Scan for the cell matching the given text and deliver its (X, Y) coordinate at center. 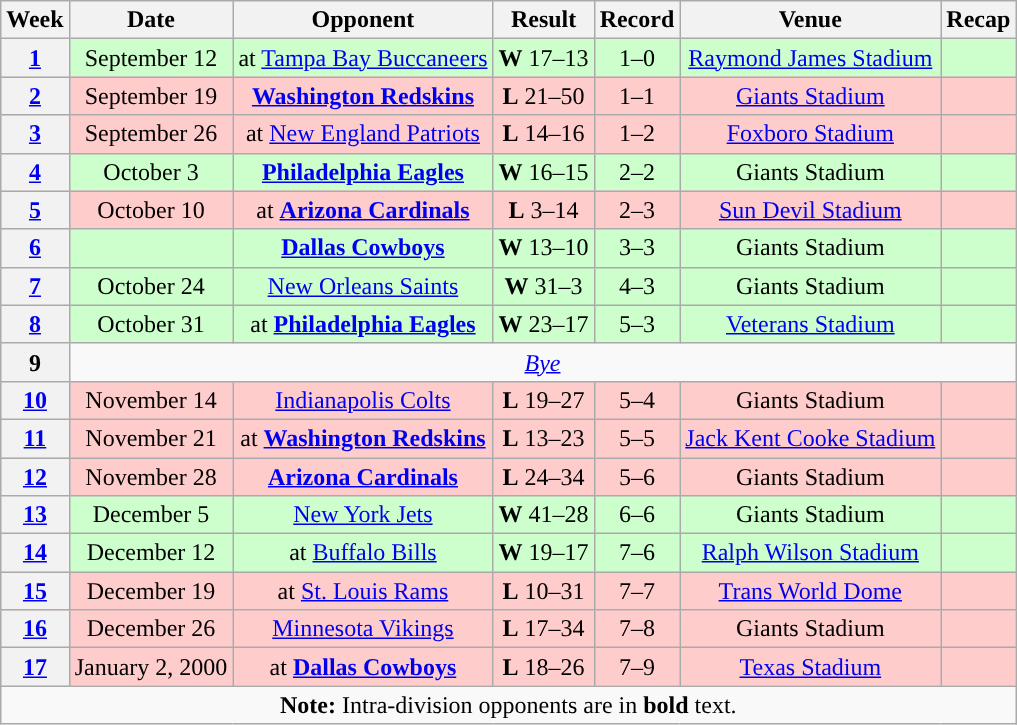
Date (151, 20)
Dallas Cowboys (363, 248)
New York Jets (363, 515)
13 (35, 515)
Washington Redskins (363, 96)
5–5 (637, 438)
5–4 (637, 400)
15 (35, 591)
October 3 (151, 172)
W 41–28 (544, 515)
at Dallas Cowboys (363, 667)
September 19 (151, 96)
at Arizona Cardinals (363, 210)
4 (35, 172)
W 16–15 (544, 172)
Record (637, 20)
W 31–3 (544, 286)
December 26 (151, 629)
5–6 (637, 477)
Trans World Dome (810, 591)
at St. Louis Rams (363, 591)
8 (35, 324)
Note: Intra-division opponents are in bold text. (508, 705)
January 2, 2000 (151, 667)
Texas Stadium (810, 667)
Opponent (363, 20)
at Tampa Bay Buccaneers (363, 58)
14 (35, 553)
3 (35, 134)
7–8 (637, 629)
1–0 (637, 58)
2–2 (637, 172)
October 31 (151, 324)
New Orleans Saints (363, 286)
6 (35, 248)
at Philadelphia Eagles (363, 324)
November 14 (151, 400)
at New England Patriots (363, 134)
Jack Kent Cooke Stadium (810, 438)
at Washington Redskins (363, 438)
2 (35, 96)
Week (35, 20)
L 14–16 (544, 134)
Ralph Wilson Stadium (810, 553)
W 13–10 (544, 248)
L 18–26 (544, 667)
2–3 (637, 210)
4–3 (637, 286)
17 (35, 667)
10 (35, 400)
L 3–14 (544, 210)
9 (35, 362)
3–3 (637, 248)
1–2 (637, 134)
Arizona Cardinals (363, 477)
Veterans Stadium (810, 324)
Result (544, 20)
L 19–27 (544, 400)
November 28 (151, 477)
October 10 (151, 210)
at Buffalo Bills (363, 553)
W 19–17 (544, 553)
7–7 (637, 591)
December 12 (151, 553)
5 (35, 210)
7–6 (637, 553)
Indianapolis Colts (363, 400)
L 21–50 (544, 96)
1–1 (637, 96)
L 17–34 (544, 629)
L 10–31 (544, 591)
1 (35, 58)
L 24–34 (544, 477)
6–6 (637, 515)
7 (35, 286)
Philadelphia Eagles (363, 172)
Raymond James Stadium (810, 58)
W 23–17 (544, 324)
11 (35, 438)
Venue (810, 20)
September 12 (151, 58)
December 5 (151, 515)
Minnesota Vikings (363, 629)
October 24 (151, 286)
5–3 (637, 324)
Sun Devil Stadium (810, 210)
September 26 (151, 134)
16 (35, 629)
12 (35, 477)
7–9 (637, 667)
W 17–13 (544, 58)
December 19 (151, 591)
Foxboro Stadium (810, 134)
Recap (978, 20)
November 21 (151, 438)
Bye (542, 362)
L 13–23 (544, 438)
